Search for the cell housing the specified text and yield its (X, Y) center coordinate. 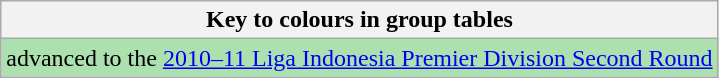
Key to colours in group tables (360, 20)
advanced to the 2010–11 Liga Indonesia Premier Division Second Round (360, 58)
